Search for the cell housing the specified text and yield its (X, Y) center coordinate. 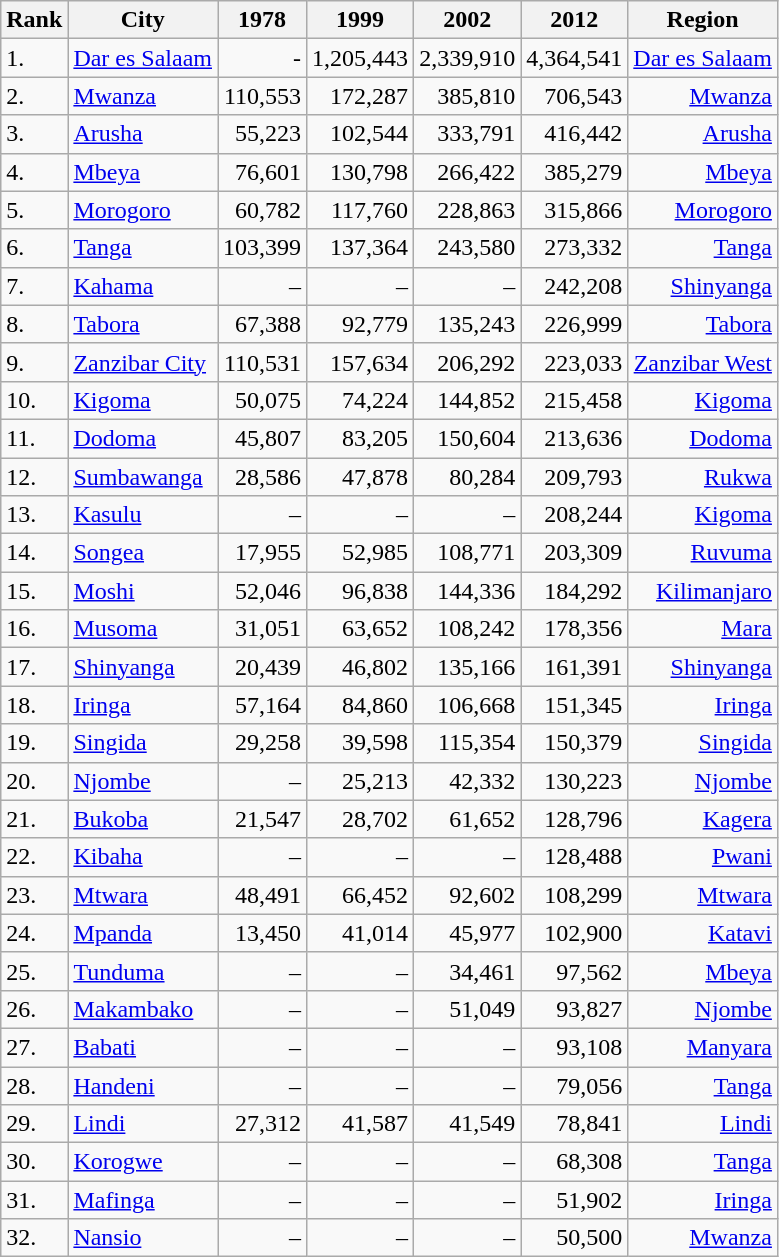
2002 (468, 20)
50,500 (574, 1238)
416,442 (574, 134)
18. (34, 705)
16. (34, 629)
29. (34, 1124)
110,553 (262, 96)
50,075 (262, 400)
Musoma (143, 629)
27. (34, 1047)
161,391 (574, 667)
8. (34, 324)
13. (34, 515)
144,336 (468, 591)
115,354 (468, 743)
51,902 (574, 1200)
93,827 (574, 1009)
42,332 (468, 781)
25,213 (360, 781)
Kasulu (143, 515)
74,224 (360, 400)
213,636 (574, 438)
Mara (703, 629)
Nansio (143, 1238)
28. (34, 1085)
228,863 (468, 210)
178,356 (574, 629)
41,549 (468, 1124)
150,604 (468, 438)
Songea (143, 553)
1,205,443 (360, 58)
17,955 (262, 553)
Ruvuma (703, 553)
66,452 (360, 895)
2. (34, 96)
172,287 (360, 96)
206,292 (468, 362)
223,033 (574, 362)
Makambako (143, 1009)
130,223 (574, 781)
Kagera (703, 819)
150,379 (574, 743)
68,308 (574, 1162)
226,999 (574, 324)
20,439 (262, 667)
1999 (360, 20)
67,388 (262, 324)
209,793 (574, 477)
110,531 (262, 362)
2012 (574, 20)
137,364 (360, 248)
13,450 (262, 933)
55,223 (262, 134)
Rank (34, 20)
27,312 (262, 1124)
11. (34, 438)
83,205 (360, 438)
117,760 (360, 210)
9. (34, 362)
Kibaha (143, 857)
Zanzibar West (703, 362)
Handeni (143, 1085)
Korogwe (143, 1162)
57,164 (262, 705)
2,339,910 (468, 58)
157,634 (360, 362)
385,279 (574, 172)
333,791 (468, 134)
19. (34, 743)
Bukoba (143, 819)
706,543 (574, 96)
6. (34, 248)
184,292 (574, 591)
23. (34, 895)
14. (34, 553)
92,779 (360, 324)
243,580 (468, 248)
102,544 (360, 134)
242,208 (574, 286)
Tunduma (143, 971)
48,491 (262, 895)
Babati (143, 1047)
4,364,541 (574, 58)
Mafinga (143, 1200)
208,244 (574, 515)
108,299 (574, 895)
28,586 (262, 477)
93,108 (574, 1047)
106,668 (468, 705)
5. (34, 210)
20. (34, 781)
Sumbawanga (143, 477)
31,051 (262, 629)
25. (34, 971)
Katavi (703, 933)
34,461 (468, 971)
24. (34, 933)
203,309 (574, 553)
92,602 (468, 895)
45,977 (468, 933)
1978 (262, 20)
30. (34, 1162)
61,652 (468, 819)
266,422 (468, 172)
41,587 (360, 1124)
32. (34, 1238)
1. (34, 58)
52,985 (360, 553)
22. (34, 857)
15. (34, 591)
108,242 (468, 629)
26. (34, 1009)
City (143, 20)
60,782 (262, 210)
78,841 (574, 1124)
Mpanda (143, 933)
63,652 (360, 629)
Kahama (143, 286)
45,807 (262, 438)
135,243 (468, 324)
31. (34, 1200)
Manyara (703, 1047)
108,771 (468, 553)
39,598 (360, 743)
Kilimanjaro (703, 591)
29,258 (262, 743)
Rukwa (703, 477)
130,798 (360, 172)
96,838 (360, 591)
21. (34, 819)
10. (34, 400)
80,284 (468, 477)
Pwani (703, 857)
128,796 (574, 819)
17. (34, 667)
4. (34, 172)
3. (34, 134)
315,866 (574, 210)
103,399 (262, 248)
41,014 (360, 933)
273,332 (574, 248)
97,562 (574, 971)
51,049 (468, 1009)
Zanzibar City (143, 362)
47,878 (360, 477)
Moshi (143, 591)
76,601 (262, 172)
79,056 (574, 1085)
28,702 (360, 819)
385,810 (468, 96)
46,802 (360, 667)
144,852 (468, 400)
12. (34, 477)
Region (703, 20)
7. (34, 286)
21,547 (262, 819)
102,900 (574, 933)
- (262, 58)
215,458 (574, 400)
84,860 (360, 705)
52,046 (262, 591)
135,166 (468, 667)
151,345 (574, 705)
128,488 (574, 857)
